Search for the cell housing the specified text and yield its (x, y) center coordinate. 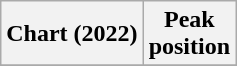
Peakposition (189, 34)
Chart (2022) (72, 34)
